Pinpoint the cell where the given text exists, returning its (x, y) midpoint coordinate. 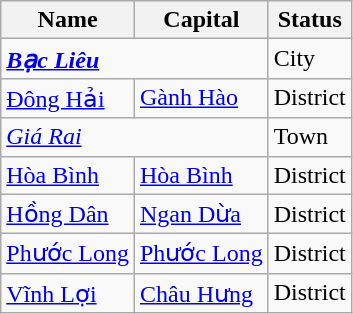
Name (68, 20)
Status (310, 20)
Gành Hào (201, 98)
Ngan Dừa (201, 214)
Giá Rai (134, 137)
City (310, 59)
Đông Hải (68, 98)
Vĩnh Lợi (68, 293)
Town (310, 137)
Hồng Dân (68, 214)
Capital (201, 20)
Châu Hưng (201, 293)
Bạc Liêu (134, 59)
